Determine the [X, Y] coordinate at the center of the cell enclosing the given text.  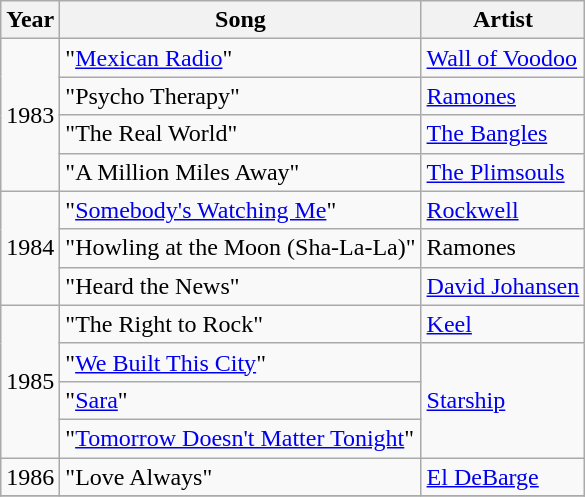
"Howling at the Moon (Sha-La-La)" [240, 248]
"Tomorrow Doesn't Matter Tonight" [240, 438]
"Love Always" [240, 477]
1985 [30, 381]
The Plimsouls [503, 172]
Year [30, 20]
1986 [30, 477]
Rockwell [503, 210]
"We Built This City" [240, 362]
Wall of Voodoo [503, 58]
1984 [30, 248]
Keel [503, 324]
David Johansen [503, 286]
"Heard the News" [240, 286]
"Mexican Radio" [240, 58]
"The Real World" [240, 134]
"Psycho Therapy" [240, 96]
"Somebody's Watching Me" [240, 210]
Artist [503, 20]
Starship [503, 400]
"The Right to Rock" [240, 324]
"Sara" [240, 400]
"A Million Miles Away" [240, 172]
El DeBarge [503, 477]
Song [240, 20]
1983 [30, 115]
The Bangles [503, 134]
